Return (x, y) of the center of cell containing provided text 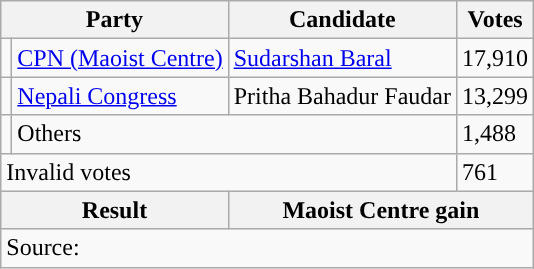
Invalid votes (229, 172)
Sudarshan Baral (342, 58)
Nepali Congress (120, 96)
Source: (268, 248)
761 (496, 172)
Result (114, 210)
1,488 (496, 134)
Candidate (342, 20)
Votes (496, 20)
13,299 (496, 96)
Pritha Bahadur Faudar (342, 96)
Others (234, 134)
Maoist Centre gain (380, 210)
Party (114, 20)
CPN (Maoist Centre) (120, 58)
17,910 (496, 58)
